For the text-containing cell, return its midpoint in (X, Y) coordinate format. 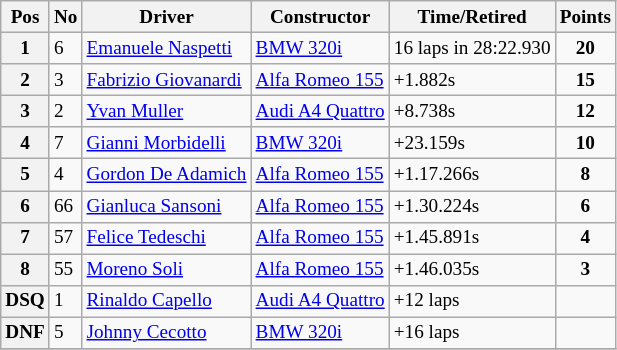
Gordon De Adamich (166, 175)
Johnny Cecotto (166, 333)
55 (66, 270)
Gianluca Sansoni (166, 206)
Time/Retired (472, 17)
Fabrizio Giovanardi (166, 80)
Rinaldo Capello (166, 301)
Felice Tedeschi (166, 238)
+1.882s (472, 80)
+8.738s (472, 111)
DNF (26, 333)
+16 laps (472, 333)
Yvan Muller (166, 111)
+1.30.224s (472, 206)
Gianni Morbidelli (166, 143)
15 (585, 80)
Constructor (320, 17)
Moreno Soli (166, 270)
57 (66, 238)
+1.17.266s (472, 175)
No (66, 17)
DSQ (26, 301)
66 (66, 206)
Pos (26, 17)
16 laps in 28:22.930 (472, 48)
Driver (166, 17)
20 (585, 48)
+12 laps (472, 301)
+1.46.035s (472, 270)
12 (585, 111)
+1.45.891s (472, 238)
+23.159s (472, 143)
Points (585, 17)
10 (585, 143)
Emanuele Naspetti (166, 48)
